Search for the cell housing the specified text and yield its (X, Y) center coordinate. 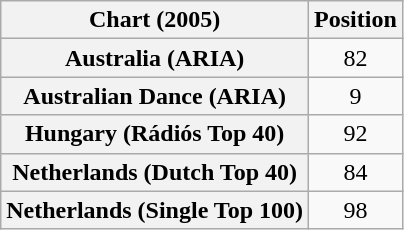
82 (356, 58)
98 (356, 210)
Australia (ARIA) (155, 58)
9 (356, 96)
Netherlands (Single Top 100) (155, 210)
84 (356, 172)
92 (356, 134)
Hungary (Rádiós Top 40) (155, 134)
Netherlands (Dutch Top 40) (155, 172)
Australian Dance (ARIA) (155, 96)
Chart (2005) (155, 20)
Position (356, 20)
